Output the (X, Y) coordinate of the center of the cell containing the given text.  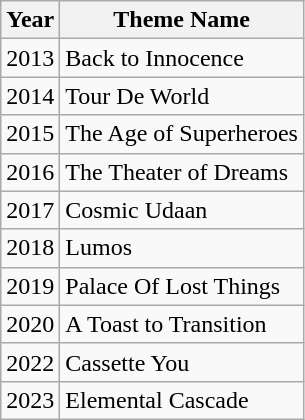
Theme Name (182, 20)
2016 (30, 172)
2020 (30, 324)
Tour De World (182, 96)
A Toast to Transition (182, 324)
Lumos (182, 248)
Year (30, 20)
2018 (30, 248)
2017 (30, 210)
The Age of Superheroes (182, 134)
2022 (30, 362)
Back to Innocence (182, 58)
Cassette You (182, 362)
2015 (30, 134)
2013 (30, 58)
Elemental Cascade (182, 400)
2019 (30, 286)
2014 (30, 96)
Cosmic Udaan (182, 210)
The Theater of Dreams (182, 172)
2023 (30, 400)
Palace Of Lost Things (182, 286)
